Search for the cell housing the specified text and yield its [X, Y] center coordinate. 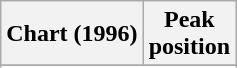
Peak position [189, 34]
Chart (1996) [72, 34]
